Scan for the cell matching the given text and deliver its (x, y) coordinate at center. 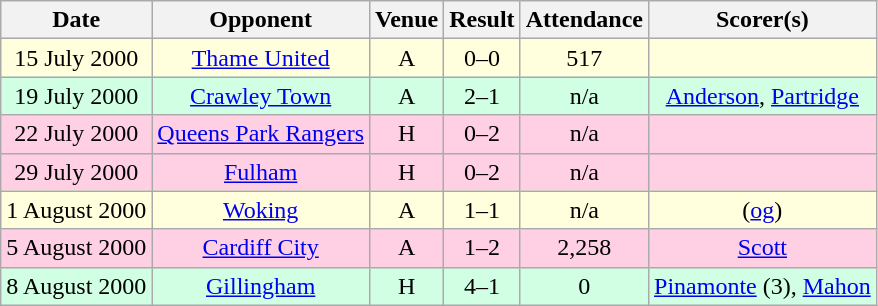
Cardiff City (261, 248)
Pinamonte (3), Mahon (763, 286)
Scorer(s) (763, 20)
1–2 (482, 248)
0 (584, 286)
Opponent (261, 20)
8 August 2000 (76, 286)
2–1 (482, 96)
Gillingham (261, 286)
Result (482, 20)
0–0 (482, 58)
4–1 (482, 286)
517 (584, 58)
Anderson, Partridge (763, 96)
22 July 2000 (76, 134)
Thame United (261, 58)
Fulham (261, 172)
Date (76, 20)
Queens Park Rangers (261, 134)
1–1 (482, 210)
1 August 2000 (76, 210)
5 August 2000 (76, 248)
Crawley Town (261, 96)
Venue (407, 20)
29 July 2000 (76, 172)
Scott (763, 248)
2,258 (584, 248)
Woking (261, 210)
15 July 2000 (76, 58)
(og) (763, 210)
Attendance (584, 20)
19 July 2000 (76, 96)
